Scan for the cell matching the given text and deliver its [X, Y] coordinate at center. 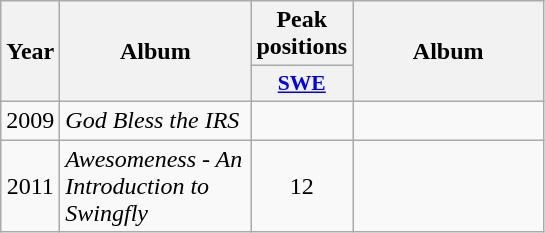
SWE [302, 84]
2009 [30, 120]
Awesomeness - An Introduction to Swingfly [156, 186]
Peak positions [302, 34]
God Bless the IRS [156, 120]
Year [30, 52]
2011 [30, 186]
12 [302, 186]
